Search for the cell housing the specified text and yield its [x, y] center coordinate. 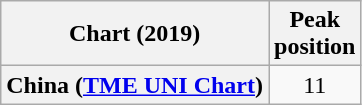
11 [314, 85]
Peakposition [314, 34]
Chart (2019) [135, 34]
China (TME UNI Chart) [135, 85]
